Capture the cell that displays the provided text and extract its [X, Y] central coordinate. 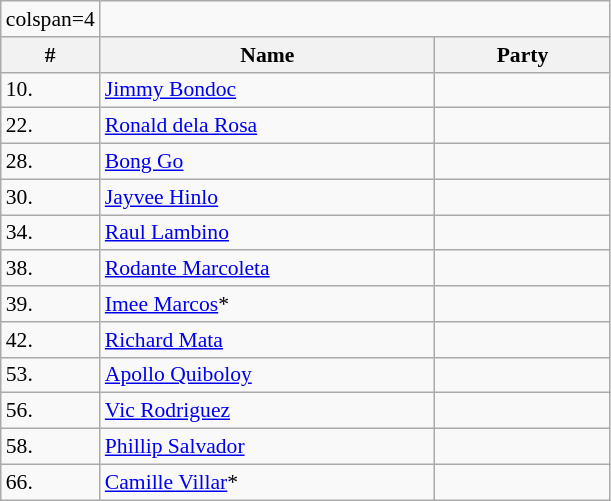
58. [50, 447]
Rodante Marcoleta [268, 269]
colspan=4 [50, 19]
56. [50, 411]
# [50, 55]
34. [50, 233]
Bong Go [268, 162]
Name [268, 55]
28. [50, 162]
53. [50, 375]
Party [522, 55]
Apollo Quiboloy [268, 375]
Imee Marcos* [268, 304]
39. [50, 304]
42. [50, 340]
38. [50, 269]
30. [50, 197]
Jimmy Bondoc [268, 90]
Phillip Salvador [268, 447]
10. [50, 90]
Vic Rodriguez [268, 411]
Camille Villar* [268, 482]
Raul Lambino [268, 233]
Ronald dela Rosa [268, 126]
Richard Mata [268, 340]
66. [50, 482]
22. [50, 126]
Jayvee Hinlo [268, 197]
